For the text-containing cell, return its midpoint in [X, Y] coordinate format. 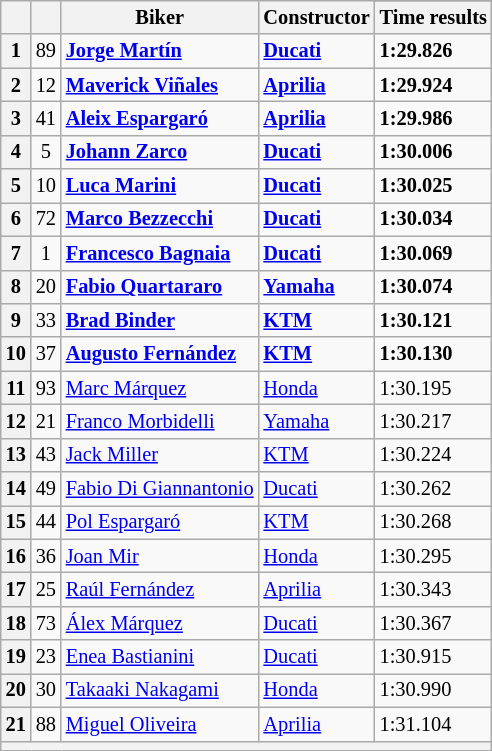
Takaaki Nakagami [160, 690]
36 [46, 556]
1:30.343 [434, 589]
11 [16, 388]
1:30.367 [434, 623]
Maverick Viñales [160, 85]
89 [46, 51]
2 [16, 85]
43 [46, 455]
Augusto Fernández [160, 354]
Jack Miller [160, 455]
4 [16, 152]
Joan Mir [160, 556]
25 [46, 589]
Luca Marini [160, 186]
Pol Espargaró [160, 522]
33 [46, 320]
8 [16, 287]
30 [46, 690]
Fabio Di Giannantonio [160, 489]
6 [16, 219]
1:30.025 [434, 186]
Time results [434, 17]
9 [16, 320]
1:29.826 [434, 51]
19 [16, 657]
Biker [160, 17]
13 [16, 455]
1:30.034 [434, 219]
1:30.268 [434, 522]
1:30.074 [434, 287]
1:30.295 [434, 556]
23 [46, 657]
41 [46, 118]
1:30.130 [434, 354]
1:30.121 [434, 320]
49 [46, 489]
Miguel Oliveira [160, 724]
14 [16, 489]
15 [16, 522]
73 [46, 623]
18 [16, 623]
Brad Binder [160, 320]
93 [46, 388]
7 [16, 253]
Fabio Quartararo [160, 287]
1:29.924 [434, 85]
1:30.915 [434, 657]
1:30.069 [434, 253]
17 [16, 589]
44 [46, 522]
16 [16, 556]
Enea Bastianini [160, 657]
Raúl Fernández [160, 589]
1:30.006 [434, 152]
Johann Zarco [160, 152]
Jorge Martín [160, 51]
1:30.195 [434, 388]
88 [46, 724]
1:29.986 [434, 118]
Marco Bezzecchi [160, 219]
1:30.224 [434, 455]
Franco Morbidelli [160, 421]
3 [16, 118]
72 [46, 219]
Francesco Bagnaia [160, 253]
Marc Márquez [160, 388]
Álex Márquez [160, 623]
1:30.217 [434, 421]
37 [46, 354]
Constructor [317, 17]
Aleix Espargaró [160, 118]
1:30.262 [434, 489]
1:30.990 [434, 690]
1:31.104 [434, 724]
